Return the [x, y] coordinate for the center point of the cell that contains the specified text.  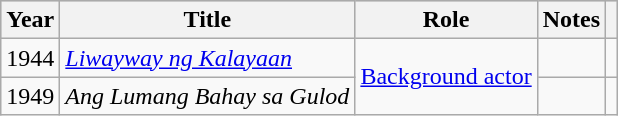
Title [208, 20]
Year [30, 20]
Ang Lumang Bahay sa Gulod [208, 96]
Background actor [446, 77]
1944 [30, 58]
Notes [571, 20]
Liwayway ng Kalayaan [208, 58]
Role [446, 20]
1949 [30, 96]
